From the cell containing the given text, extract its center point as (x, y) coordinate. 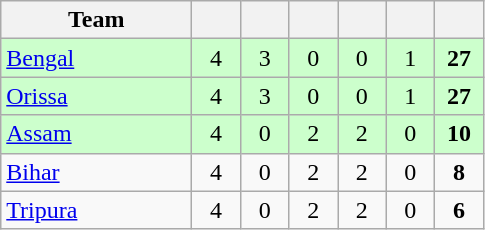
Bihar (96, 172)
10 (460, 134)
Orissa (96, 96)
Tripura (96, 210)
Assam (96, 134)
Bengal (96, 58)
6 (460, 210)
8 (460, 172)
Team (96, 20)
